Search for the cell housing the specified text and yield its (x, y) center coordinate. 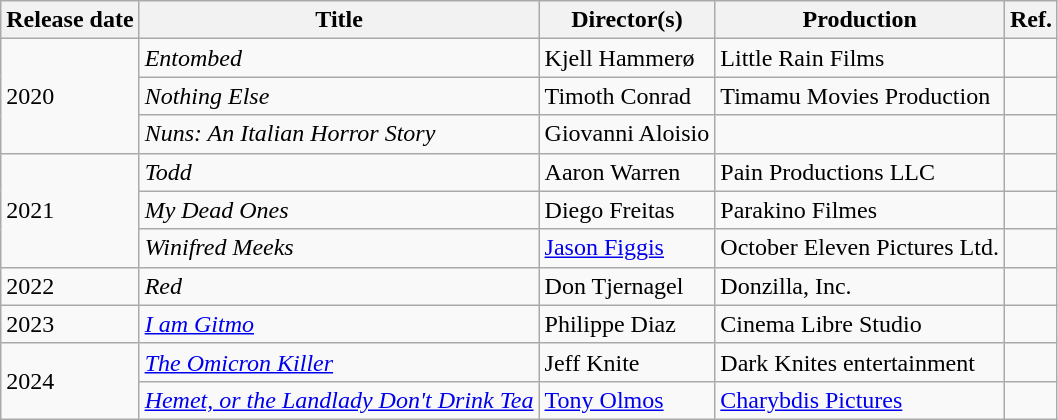
Giovanni Aloisio (627, 134)
Parakino Filmes (860, 210)
Tony Olmos (627, 400)
Title (339, 20)
Aaron Warren (627, 172)
2021 (70, 210)
Nothing Else (339, 96)
Diego Freitas (627, 210)
October Eleven Pictures Ltd. (860, 248)
2024 (70, 381)
Ref. (1030, 20)
Don Tjernagel (627, 286)
Jeff Knite (627, 362)
Todd (339, 172)
Jason Figgis (627, 248)
2023 (70, 324)
Red (339, 286)
Donzilla, Inc. (860, 286)
Philippe Diaz (627, 324)
Kjell Hammerø (627, 58)
Timoth Conrad (627, 96)
Nuns: An Italian Horror Story (339, 134)
Entombed (339, 58)
Pain Productions LLC (860, 172)
Little Rain Films (860, 58)
Dark Knites entertainment (860, 362)
Production (860, 20)
Winifred Meeks (339, 248)
2020 (70, 96)
My Dead Ones (339, 210)
Hemet, or the Landlady Don't Drink Tea (339, 400)
The Omicron Killer (339, 362)
Release date (70, 20)
Charybdis Pictures (860, 400)
I am Gitmo (339, 324)
2022 (70, 286)
Director(s) (627, 20)
Cinema Libre Studio (860, 324)
Timamu Movies Production (860, 96)
